Identify which cell holds the provided text, then report its (X, Y) central coordinate. 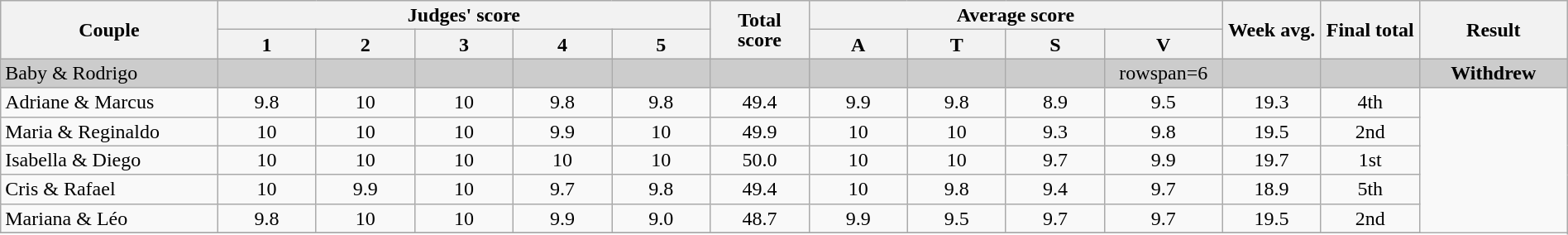
19.7 (1272, 161)
S (1055, 45)
A (858, 45)
Average score (1016, 15)
48.7 (759, 218)
Mariana & Léo (109, 218)
Final total (1370, 30)
Cris & Rafael (109, 189)
Total score (759, 30)
4 (562, 45)
2 (366, 45)
9.0 (662, 218)
rowspan=6 (1164, 73)
9.4 (1055, 189)
T (956, 45)
8.9 (1055, 103)
3 (463, 45)
19.3 (1272, 103)
Maria & Reginaldo (109, 131)
Isabella & Diego (109, 161)
Judges' score (464, 15)
4th (1370, 103)
Result (1494, 30)
5th (1370, 189)
Couple (109, 30)
5 (662, 45)
V (1164, 45)
1st (1370, 161)
Baby & Rodrigo (109, 73)
50.0 (759, 161)
1 (266, 45)
Adriane & Marcus (109, 103)
Week avg. (1272, 30)
18.9 (1272, 189)
9.3 (1055, 131)
Withdrew (1494, 73)
49.9 (759, 131)
